Output the [X, Y] coordinate of the center of the cell containing the given text.  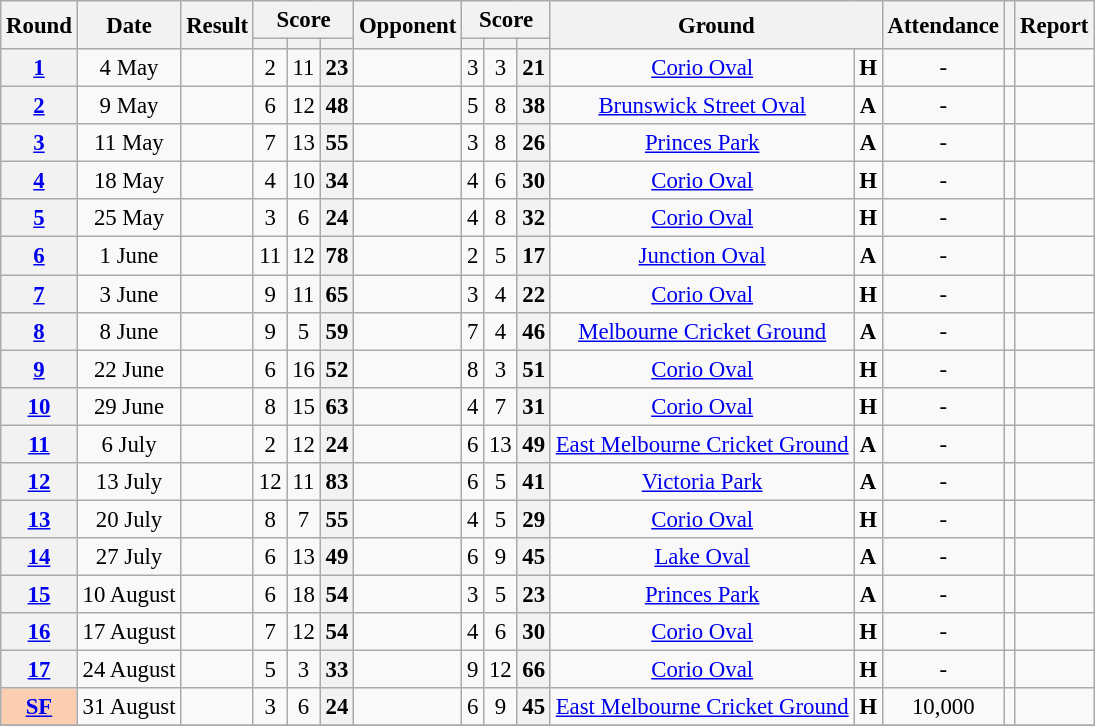
13 July [129, 482]
Date [129, 25]
3 June [129, 294]
11 May [129, 143]
65 [336, 294]
51 [534, 369]
18 [304, 594]
6 July [129, 444]
Report [1054, 25]
29 June [129, 406]
4 May [129, 68]
31 [534, 406]
10,000 [943, 707]
41 [534, 482]
66 [534, 670]
8 June [129, 331]
59 [336, 331]
52 [336, 369]
78 [336, 256]
1 [39, 68]
83 [336, 482]
63 [336, 406]
31 August [129, 707]
Round [39, 25]
20 July [129, 519]
25 May [129, 219]
48 [336, 106]
SF [39, 707]
Melbourne Cricket Ground [702, 331]
Attendance [943, 25]
Victoria Park [702, 482]
24 August [129, 670]
22 [534, 294]
21 [534, 68]
26 [534, 143]
Lake Oval [702, 557]
34 [336, 181]
14 [39, 557]
29 [534, 519]
17 August [129, 632]
38 [534, 106]
1 June [129, 256]
Opponent [408, 25]
32 [534, 219]
10 August [129, 594]
46 [534, 331]
9 May [129, 106]
Result [218, 25]
Junction Oval [702, 256]
22 June [129, 369]
27 July [129, 557]
Brunswick Street Oval [702, 106]
33 [336, 670]
Ground [716, 25]
18 May [129, 181]
